Search for the cell housing the specified text and yield its [x, y] center coordinate. 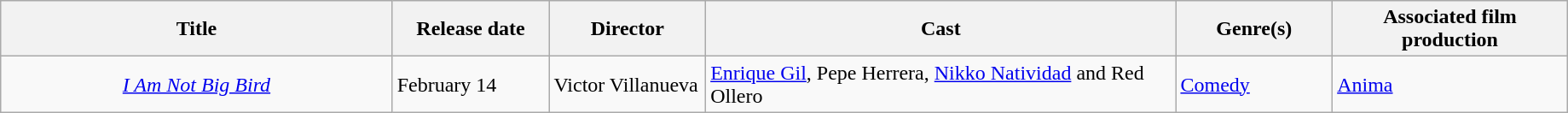
Victor Villanueva [628, 84]
I Am Not Big Bird [196, 84]
Genre(s) [1254, 29]
Release date [471, 29]
Enrique Gil, Pepe Herrera, Nikko Natividad and Red Ollero [941, 84]
Director [628, 29]
Anima [1450, 84]
Title [196, 29]
Associated film production [1450, 29]
Comedy [1254, 84]
February 14 [471, 84]
Cast [941, 29]
